For the text-containing cell, return its midpoint in [x, y] coordinate format. 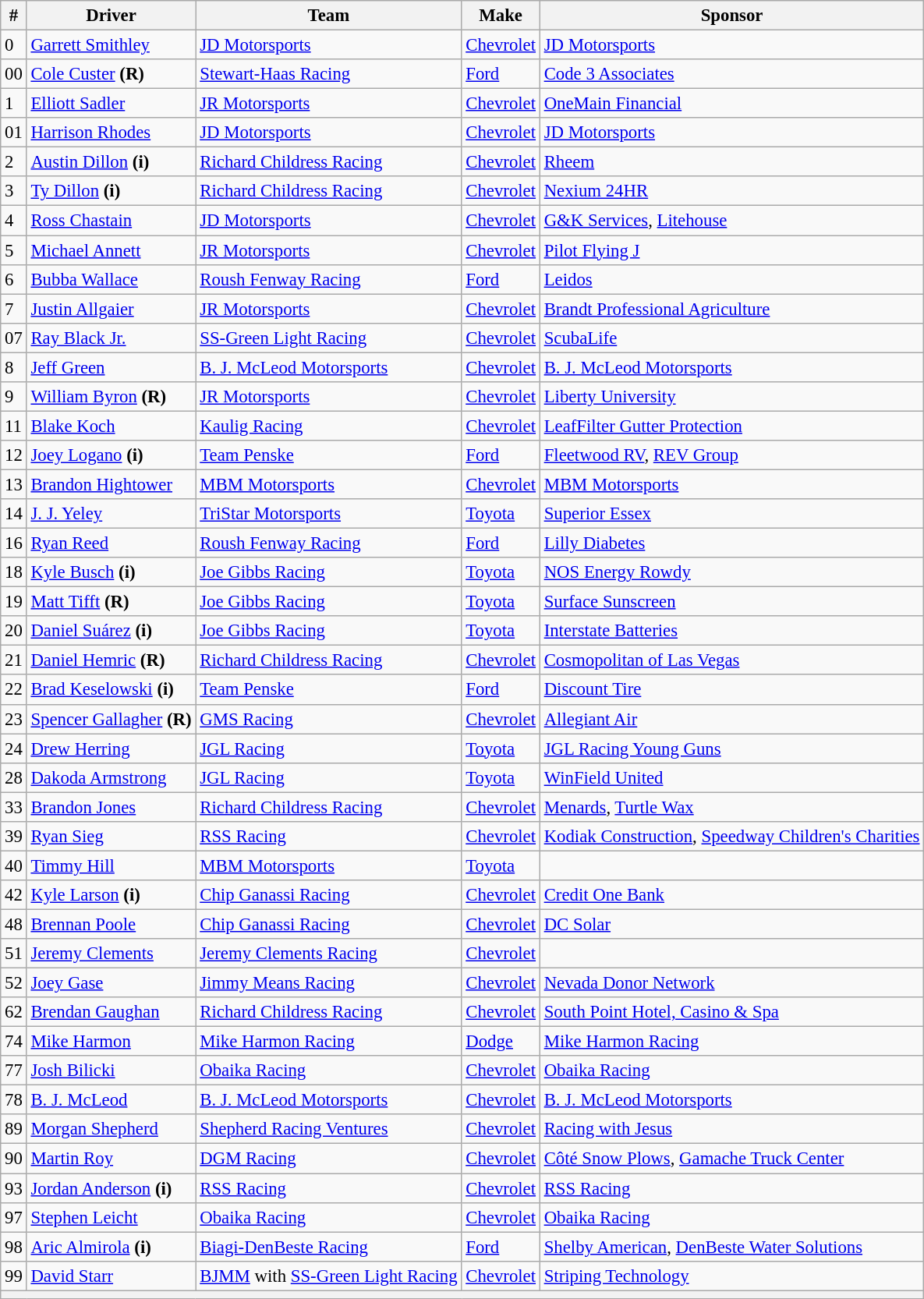
Kaulig Racing [329, 426]
NOS Energy Rowdy [731, 572]
18 [14, 572]
Cosmopolitan of Las Vegas [731, 660]
William Byron (R) [111, 397]
3 [14, 191]
Joey Logano (i) [111, 455]
74 [14, 1042]
Lilly Diabetes [731, 543]
21 [14, 660]
Brennan Poole [111, 924]
Bubba Wallace [111, 279]
5 [14, 250]
ScubaLife [731, 338]
Jordan Anderson (i) [111, 1188]
01 [14, 133]
JGL Racing Young Guns [731, 749]
WinField United [731, 777]
Blake Koch [111, 426]
J. J. Yeley [111, 514]
52 [14, 983]
Liberty University [731, 397]
Martin Roy [111, 1159]
Interstate Batteries [731, 631]
Surface Sunscreen [731, 602]
B. J. McLeod [111, 1100]
Austin Dillon (i) [111, 162]
Ryan Reed [111, 543]
Shepherd Racing Ventures [329, 1130]
16 [14, 543]
0 [14, 45]
39 [14, 837]
Matt Tifft (R) [111, 602]
Ryan Sieg [111, 837]
77 [14, 1071]
89 [14, 1130]
90 [14, 1159]
Timmy Hill [111, 865]
OneMain Financial [731, 104]
Josh Bilicki [111, 1071]
Jeremy Clements [111, 954]
Aric Almirola (i) [111, 1247]
Nevada Donor Network [731, 983]
2 [14, 162]
4 [14, 221]
Racing with Jesus [731, 1130]
Daniel Suárez (i) [111, 631]
Pilot Flying J [731, 250]
20 [14, 631]
Leidos [731, 279]
Joey Gase [111, 983]
Make [501, 16]
40 [14, 865]
Superior Essex [731, 514]
Daniel Hemric (R) [111, 660]
Fleetwood RV, REV Group [731, 455]
Stephen Leicht [111, 1217]
SS-Green Light Racing [329, 338]
24 [14, 749]
11 [14, 426]
G&K Services, Litehouse [731, 221]
Kodiak Construction, Speedway Children's Charities [731, 837]
19 [14, 602]
13 [14, 484]
Brandon Jones [111, 807]
Sponsor [731, 16]
Elliott Sadler [111, 104]
Mike Harmon [111, 1042]
42 [14, 895]
6 [14, 279]
Ty Dillon (i) [111, 191]
David Starr [111, 1276]
Cole Custer (R) [111, 74]
Brendan Gaughan [111, 1012]
Justin Allgaier [111, 309]
BJMM with SS-Green Light Racing [329, 1276]
Brad Keselowski (i) [111, 690]
DGM Racing [329, 1159]
Spencer Gallagher (R) [111, 719]
9 [14, 397]
14 [14, 514]
Brandt Professional Agriculture [731, 309]
23 [14, 719]
Kyle Larson (i) [111, 895]
# [14, 16]
12 [14, 455]
Brandon Hightower [111, 484]
33 [14, 807]
Shelby American, DenBeste Water Solutions [731, 1247]
TriStar Motorsports [329, 514]
Drew Herring [111, 749]
Nexium 24HR [731, 191]
LeafFilter Gutter Protection [731, 426]
South Point Hotel, Casino & Spa [731, 1012]
48 [14, 924]
7 [14, 309]
Team [329, 16]
1 [14, 104]
Ross Chastain [111, 221]
Allegiant Air [731, 719]
Discount Tire [731, 690]
Menards, Turtle Wax [731, 807]
22 [14, 690]
DC Solar [731, 924]
00 [14, 74]
Credit One Bank [731, 895]
98 [14, 1247]
Garrett Smithley [111, 45]
99 [14, 1276]
28 [14, 777]
Ray Black Jr. [111, 338]
8 [14, 367]
Michael Annett [111, 250]
Dakoda Armstrong [111, 777]
Côté Snow Plows, Gamache Truck Center [731, 1159]
Morgan Shepherd [111, 1130]
93 [14, 1188]
51 [14, 954]
62 [14, 1012]
Jeremy Clements Racing [329, 954]
Driver [111, 16]
07 [14, 338]
97 [14, 1217]
GMS Racing [329, 719]
Harrison Rhodes [111, 133]
Stewart-Haas Racing [329, 74]
78 [14, 1100]
Jimmy Means Racing [329, 983]
Dodge [501, 1042]
Biagi-DenBeste Racing [329, 1247]
Rheem [731, 162]
Kyle Busch (i) [111, 572]
Jeff Green [111, 367]
Striping Technology [731, 1276]
Code 3 Associates [731, 74]
